Return the [X, Y] coordinate for the center point of the cell that contains the specified text.  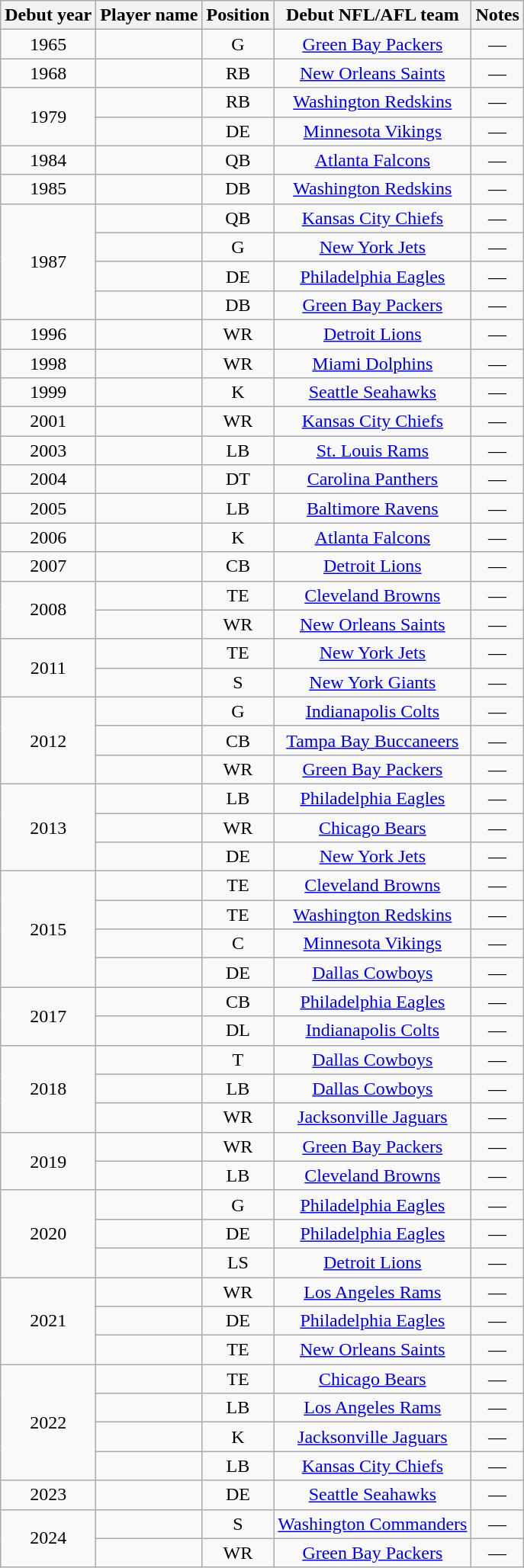
Player name [149, 15]
2007 [49, 566]
2004 [49, 479]
LS [238, 1262]
2019 [49, 1161]
1998 [49, 364]
New York Giants [372, 682]
Notes [497, 15]
2015 [49, 929]
2022 [49, 1422]
1979 [49, 117]
Debut NFL/AFL team [372, 15]
1968 [49, 73]
Baltimore Ravens [372, 508]
2024 [49, 1538]
1999 [49, 393]
Carolina Panthers [372, 479]
2005 [49, 508]
St. Louis Rams [372, 451]
2023 [49, 1495]
Debut year [49, 15]
2006 [49, 537]
2020 [49, 1233]
1987 [49, 261]
2012 [49, 740]
DT [238, 479]
2011 [49, 668]
T [238, 1060]
2021 [49, 1321]
1965 [49, 44]
Position [238, 15]
1984 [49, 160]
1985 [49, 189]
2018 [49, 1089]
DL [238, 1031]
2013 [49, 827]
2001 [49, 422]
Miami Dolphins [372, 364]
Tampa Bay Buccaneers [372, 740]
1996 [49, 334]
2017 [49, 1016]
2003 [49, 451]
C [238, 944]
2008 [49, 610]
Washington Commanders [372, 1524]
